Identify which cell holds the provided text, then report its (X, Y) central coordinate. 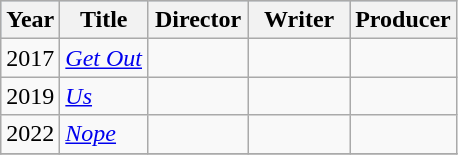
2022 (30, 134)
Title (104, 20)
2017 (30, 58)
Get Out (104, 58)
Nope (104, 134)
Us (104, 96)
Producer (404, 20)
Year (30, 20)
Writer (300, 20)
Director (198, 20)
2019 (30, 96)
